Provide the (x, y) coordinate of the cell's center where the given text is located.  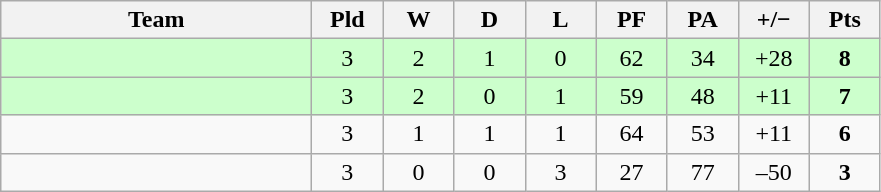
6 (844, 134)
D (490, 20)
64 (632, 134)
L (560, 20)
53 (702, 134)
48 (702, 96)
W (418, 20)
7 (844, 96)
62 (632, 58)
–50 (774, 172)
59 (632, 96)
Pts (844, 20)
77 (702, 172)
PF (632, 20)
34 (702, 58)
27 (632, 172)
8 (844, 58)
+28 (774, 58)
Pld (348, 20)
Team (156, 20)
+/− (774, 20)
PA (702, 20)
